For the text-containing cell, return its midpoint in (x, y) coordinate format. 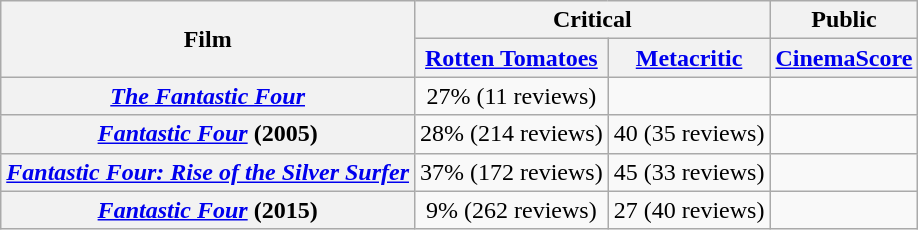
27 (40 reviews) (689, 210)
37% (172 reviews) (512, 172)
Critical (592, 20)
Public (844, 20)
Metacritic (689, 58)
45 (33 reviews) (689, 172)
28% (214 reviews) (512, 134)
Fantastic Four (2015) (208, 210)
Film (208, 39)
9% (262 reviews) (512, 210)
Fantastic Four: Rise of the Silver Surfer (208, 172)
Rotten Tomatoes (512, 58)
Fantastic Four (2005) (208, 134)
The Fantastic Four (208, 96)
27% (11 reviews) (512, 96)
CinemaScore (844, 58)
40 (35 reviews) (689, 134)
